Scan for the cell matching the given text and deliver its (X, Y) coordinate at center. 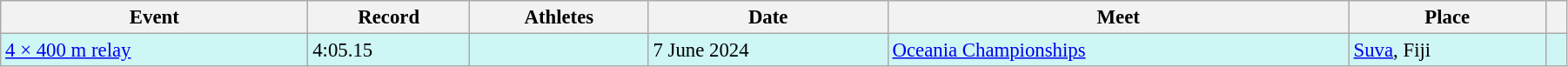
4 × 400 m relay (155, 50)
Meet (1118, 17)
4:05.15 (389, 50)
Record (389, 17)
Suva, Fiji (1447, 50)
Place (1447, 17)
Oceania Championships (1118, 50)
Athletes (559, 17)
7 June 2024 (767, 50)
Event (155, 17)
Date (767, 17)
